Search for the cell housing the specified text and yield its [x, y] center coordinate. 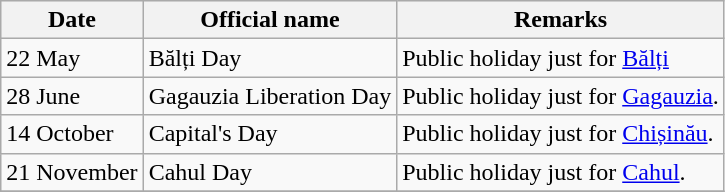
Public holiday just for Bălți [561, 58]
Date [72, 20]
Remarks [561, 20]
28 June [72, 96]
Capital's Day [270, 134]
Bălți Day [270, 58]
Gagauzia Liberation Day [270, 96]
Public holiday just for Cahul. [561, 172]
Official name [270, 20]
Public holiday just for Chișinău. [561, 134]
14 October [72, 134]
22 May [72, 58]
21 November [72, 172]
Cahul Day [270, 172]
Public holiday just for Gagauzia. [561, 96]
